Pinpoint the cell where the given text exists, returning its (X, Y) midpoint coordinate. 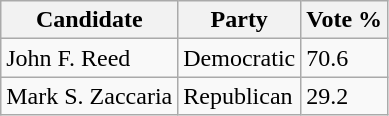
John F. Reed (90, 58)
70.6 (344, 58)
Republican (240, 96)
Candidate (90, 20)
Mark S. Zaccaria (90, 96)
Party (240, 20)
Vote % (344, 20)
Democratic (240, 58)
29.2 (344, 96)
